Find where the given text appears and provide that cell's center as (X, Y) coordinate. 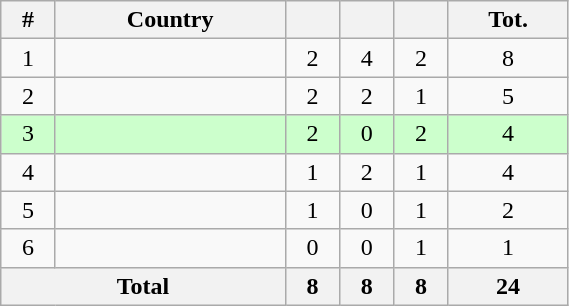
6 (28, 248)
Tot. (508, 20)
Country (170, 20)
3 (28, 134)
Total (143, 286)
# (28, 20)
24 (508, 286)
